Output the [x, y] coordinate of the center of the cell containing the given text.  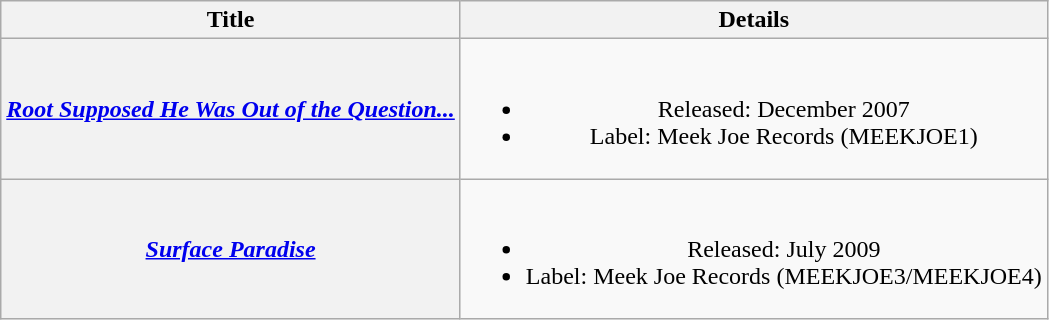
Root Supposed He Was Out of the Question... [231, 109]
Details [754, 20]
Released: July 2009Label: Meek Joe Records (MEEKJOE3/MEEKJOE4) [754, 249]
Released: December 2007Label: Meek Joe Records (MEEKJOE1) [754, 109]
Title [231, 20]
Surface Paradise [231, 249]
